Capture the cell that displays the provided text and extract its [X, Y] central coordinate. 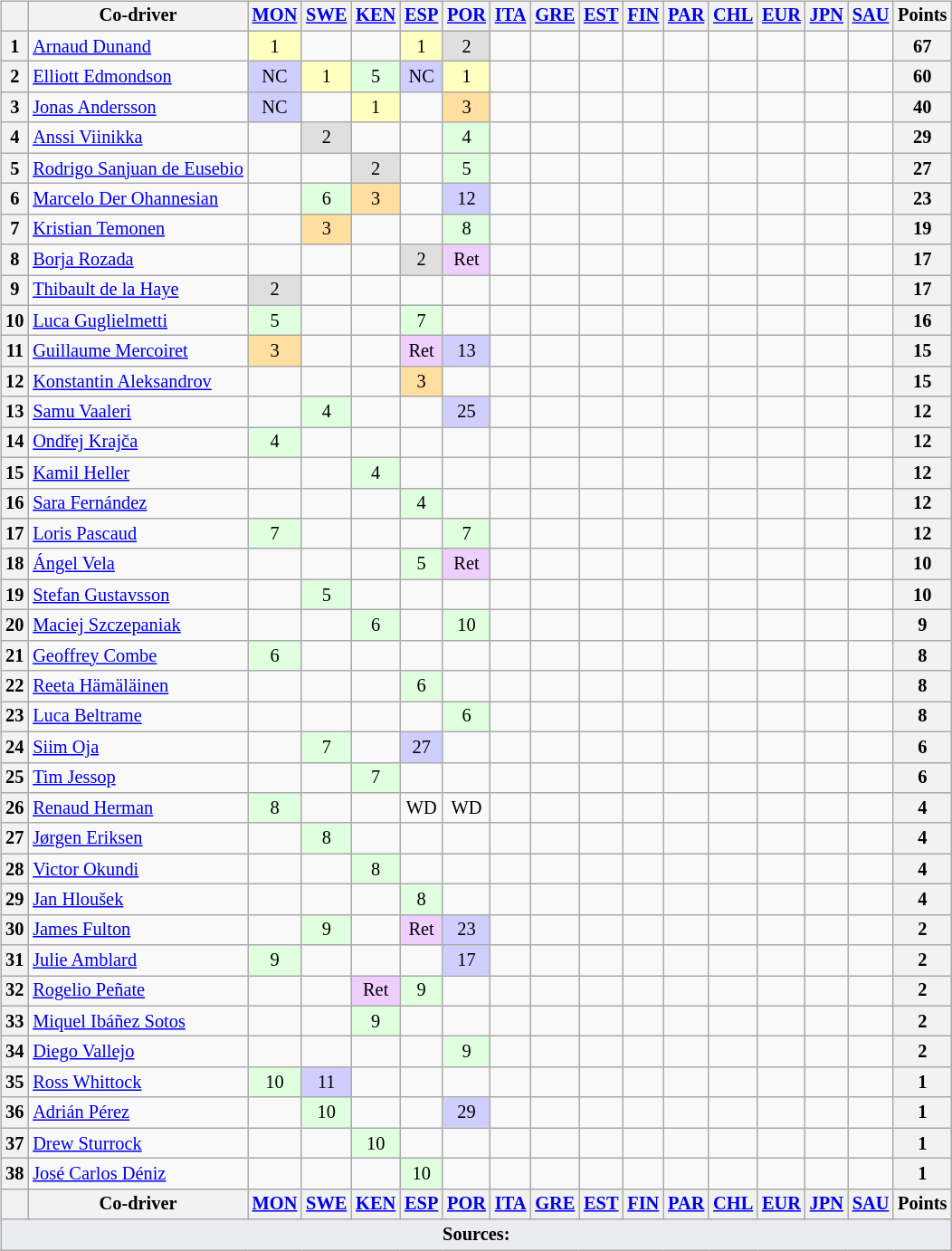
36 [14, 1113]
40 [922, 108]
Stefan Gustavsson [138, 595]
Maciej Szczepaniak [138, 625]
James Fulton [138, 930]
Sources: [476, 1235]
Arnaud Dunand [138, 46]
Borja Rozada [138, 260]
26 [14, 808]
Kamil Heller [138, 473]
Renaud Herman [138, 808]
Luca Beltrame [138, 717]
Konstantin Aleksandrov [138, 382]
21 [14, 655]
Thibault de la Haye [138, 291]
Diego Vallejo [138, 1052]
37 [14, 1143]
Drew Sturrock [138, 1143]
60 [922, 77]
33 [14, 1021]
Loris Pascaud [138, 534]
Victor Okundi [138, 869]
22 [14, 686]
Luca Guglielmetti [138, 320]
Sara Fernández [138, 503]
38 [14, 1174]
Tim Jessop [138, 778]
Miquel Ibáñez Sotos [138, 1021]
14 [14, 443]
20 [14, 625]
Ángel Vela [138, 564]
Anssi Viinikka [138, 138]
67 [922, 46]
31 [14, 960]
Rogelio Peñate [138, 991]
28 [14, 869]
Marcelo Der Ohannesian [138, 199]
Samu Vaaleri [138, 412]
32 [14, 991]
30 [14, 930]
Reeta Hämäläinen [138, 686]
Kristian Temonen [138, 229]
Guillaume Mercoiret [138, 351]
24 [14, 747]
Elliott Edmondson [138, 77]
Geoffrey Combe [138, 655]
Rodrigo Sanjuan de Eusebio [138, 168]
Siim Oja [138, 747]
Ondřej Krajča [138, 443]
Jørgen Eriksen [138, 838]
35 [14, 1083]
Jonas Andersson [138, 108]
Jan Hloušek [138, 900]
18 [14, 564]
34 [14, 1052]
Adrián Pérez [138, 1113]
Julie Amblard [138, 960]
Ross Whittock [138, 1083]
José Carlos Déniz [138, 1174]
